Find where the given text appears and provide that cell's center as [X, Y] coordinate. 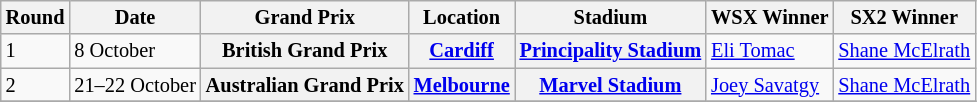
Melbourne [462, 85]
Cardiff [462, 51]
Eli Tomac [770, 51]
British Grand Prix [305, 51]
Principality Stadium [611, 51]
8 October [134, 51]
2 [36, 85]
Stadium [611, 17]
1 [36, 51]
Marvel Stadium [611, 85]
21–22 October [134, 85]
Grand Prix [305, 17]
Round [36, 17]
Australian Grand Prix [305, 85]
Date [134, 17]
WSX Winner [770, 17]
SX2 Winner [904, 17]
Joey Savatgy [770, 85]
Location [462, 17]
